Locate the cell with the specified text and output its [X, Y] center coordinate. 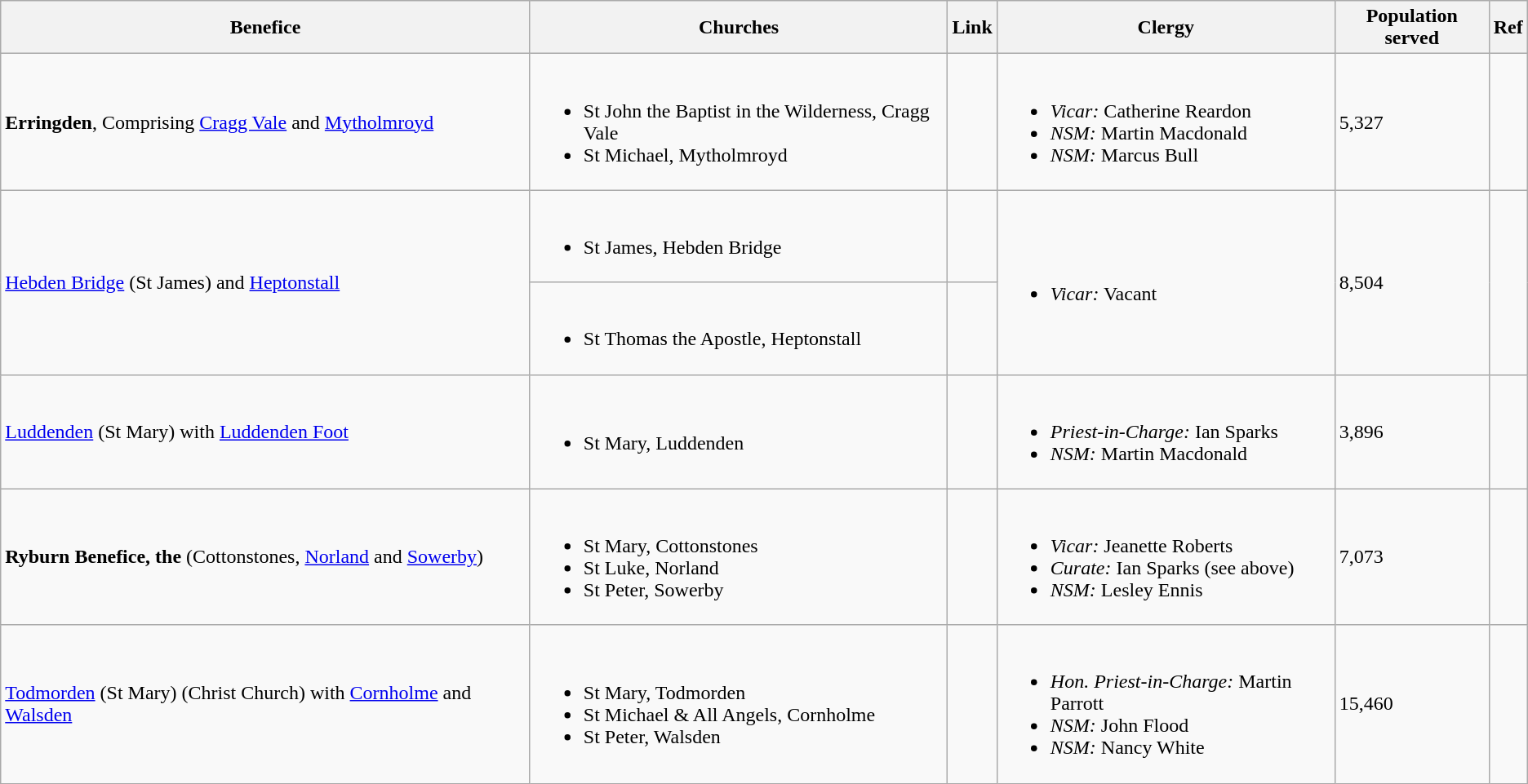
Priest-in-Charge: Ian SparksNSM: Martin Macdonald [1166, 432]
St Thomas the Apostle, Heptonstall [739, 328]
Hon. Priest-in-Charge: Martin ParrottNSM: John FloodNSM: Nancy White [1166, 704]
5,327 [1412, 122]
Link [972, 28]
Vicar: Catherine ReardonNSM: Martin MacdonaldNSM: Marcus Bull [1166, 122]
Benefice [266, 28]
St Mary, TodmordenSt Michael & All Angels, CornholmeSt Peter, Walsden [739, 704]
St John the Baptist in the Wilderness, Cragg ValeSt Michael, Mytholmroyd [739, 122]
Ref [1508, 28]
Vicar: Vacant [1166, 282]
Churches [739, 28]
15,460 [1412, 704]
Population served [1412, 28]
Luddenden (St Mary) with Luddenden Foot [266, 432]
7,073 [1412, 556]
3,896 [1412, 432]
St James, Hebden Bridge [739, 237]
Erringden, Comprising Cragg Vale and Mytholmroyd [266, 122]
St Mary, Luddenden [739, 432]
Hebden Bridge (St James) and Heptonstall [266, 282]
Clergy [1166, 28]
Vicar: Jeanette RobertsCurate: Ian Sparks (see above)NSM: Lesley Ennis [1166, 556]
St Mary, CottonstonesSt Luke, NorlandSt Peter, Sowerby [739, 556]
8,504 [1412, 282]
Ryburn Benefice, the (Cottonstones, Norland and Sowerby) [266, 556]
Todmorden (St Mary) (Christ Church) with Cornholme and Walsden [266, 704]
